From the cell containing the given text, extract its center point as (X, Y) coordinate. 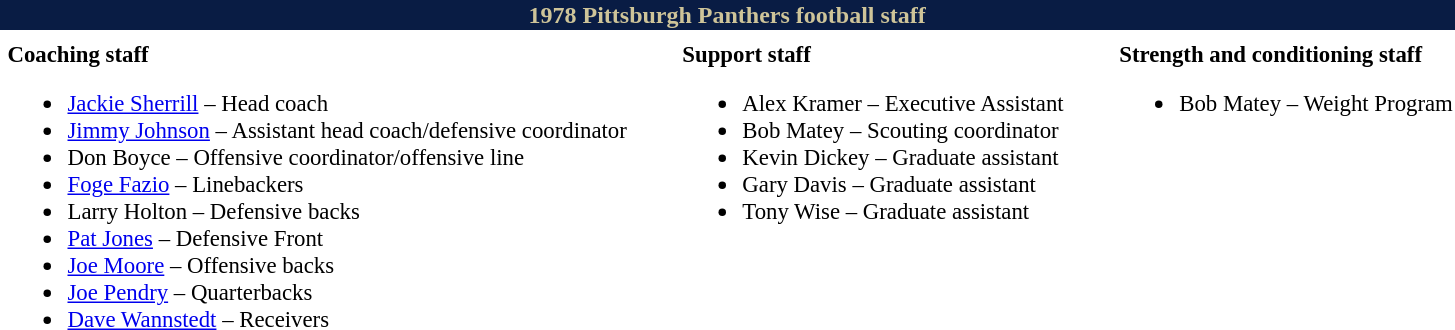
1978 Pittsburgh Panthers football staff (727, 15)
